Identify which cell holds the provided text, then report its [x, y] central coordinate. 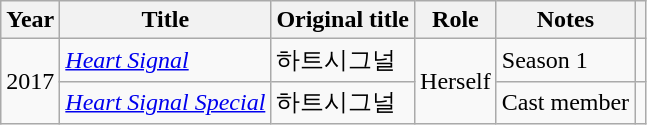
Herself [456, 82]
Role [456, 20]
Cast member [565, 102]
Heart Signal [166, 60]
Heart Signal Special [166, 102]
Original title [343, 20]
2017 [30, 82]
Title [166, 20]
Season 1 [565, 60]
Notes [565, 20]
Year [30, 20]
